From the cell containing the given text, extract its center point as (x, y) coordinate. 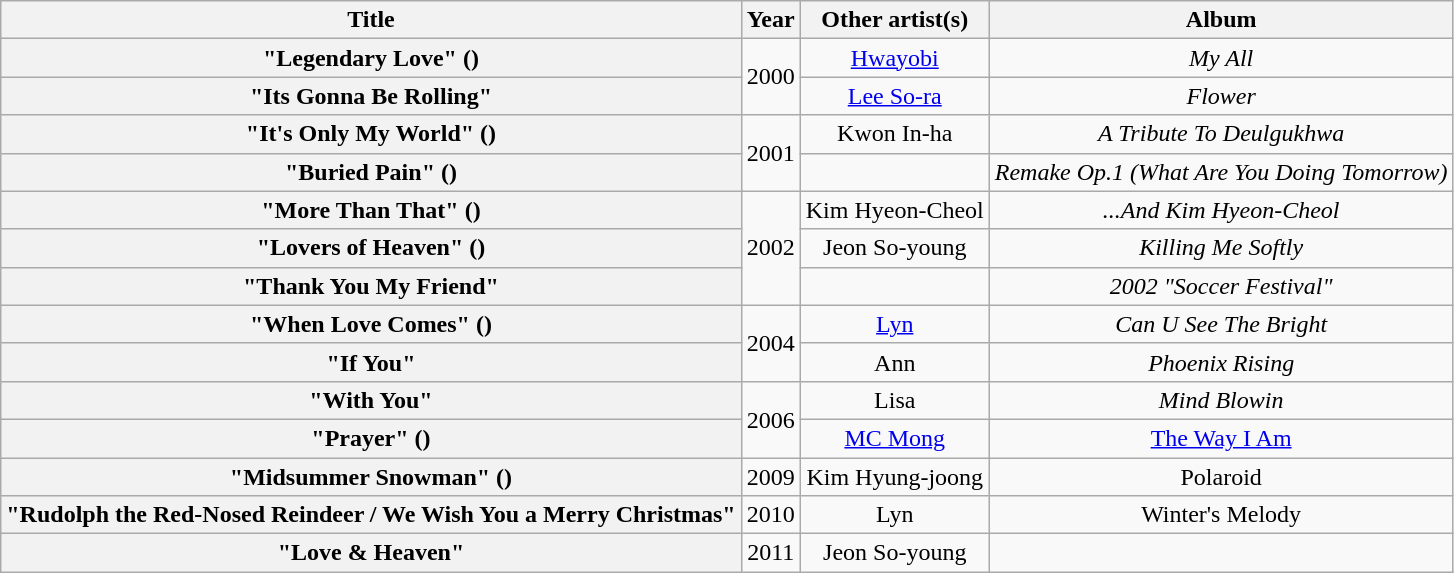
Other artist(s) (894, 20)
Lisa (894, 400)
Kim Hyung-joong (894, 477)
Year (770, 20)
Killing Me Softly (1221, 248)
2002 (770, 248)
Kwon In-ha (894, 134)
My All (1221, 58)
"Prayer" () (371, 438)
Title (371, 20)
Remake Op.1 (What Are You Doing Tomorrow) (1221, 172)
Ann (894, 362)
2004 (770, 343)
"Thank You My Friend" (371, 286)
"More Than That" () (371, 210)
Phoenix Rising (1221, 362)
2011 (770, 553)
Can U See The Bright (1221, 324)
2010 (770, 515)
"It's Only My World" () (371, 134)
"With You" (371, 400)
Polaroid (1221, 477)
"Rudolph the Red-Nosed Reindeer / We Wish You a Merry Christmas" (371, 515)
"Love & Heaven" (371, 553)
"When Love Comes" () (371, 324)
"Midsummer Snowman" () (371, 477)
Winter's Melody (1221, 515)
2002 "Soccer Festival" (1221, 286)
2000 (770, 77)
2006 (770, 419)
MC Mong (894, 438)
The Way I Am (1221, 438)
"Legendary Love" () (371, 58)
A Tribute To Deulgukhwa (1221, 134)
...And Kim Hyeon-Cheol (1221, 210)
"If You" (371, 362)
"Lovers of Heaven" () (371, 248)
2001 (770, 153)
Hwayobi (894, 58)
"Buried Pain" () (371, 172)
Lee So-ra (894, 96)
2009 (770, 477)
"Its Gonna Be Rolling" (371, 96)
Mind Blowin (1221, 400)
Flower (1221, 96)
Album (1221, 20)
Kim Hyeon-Cheol (894, 210)
